Detect which cell encompasses the target text, then output its [x, y] center coordinate. 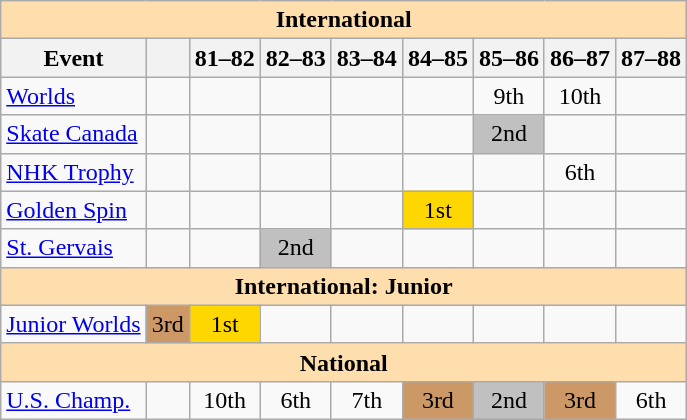
87–88 [652, 58]
U.S. Champ. [74, 400]
Worlds [74, 96]
82–83 [296, 58]
Event [74, 58]
National [344, 362]
International: Junior [344, 286]
International [344, 20]
Skate Canada [74, 134]
9th [508, 96]
81–82 [224, 58]
85–86 [508, 58]
St. Gervais [74, 248]
84–85 [438, 58]
NHK Trophy [74, 172]
Golden Spin [74, 210]
Junior Worlds [74, 324]
83–84 [366, 58]
7th [366, 400]
86–87 [580, 58]
